Determine the (X, Y) coordinate at the center of the cell enclosing the given text.  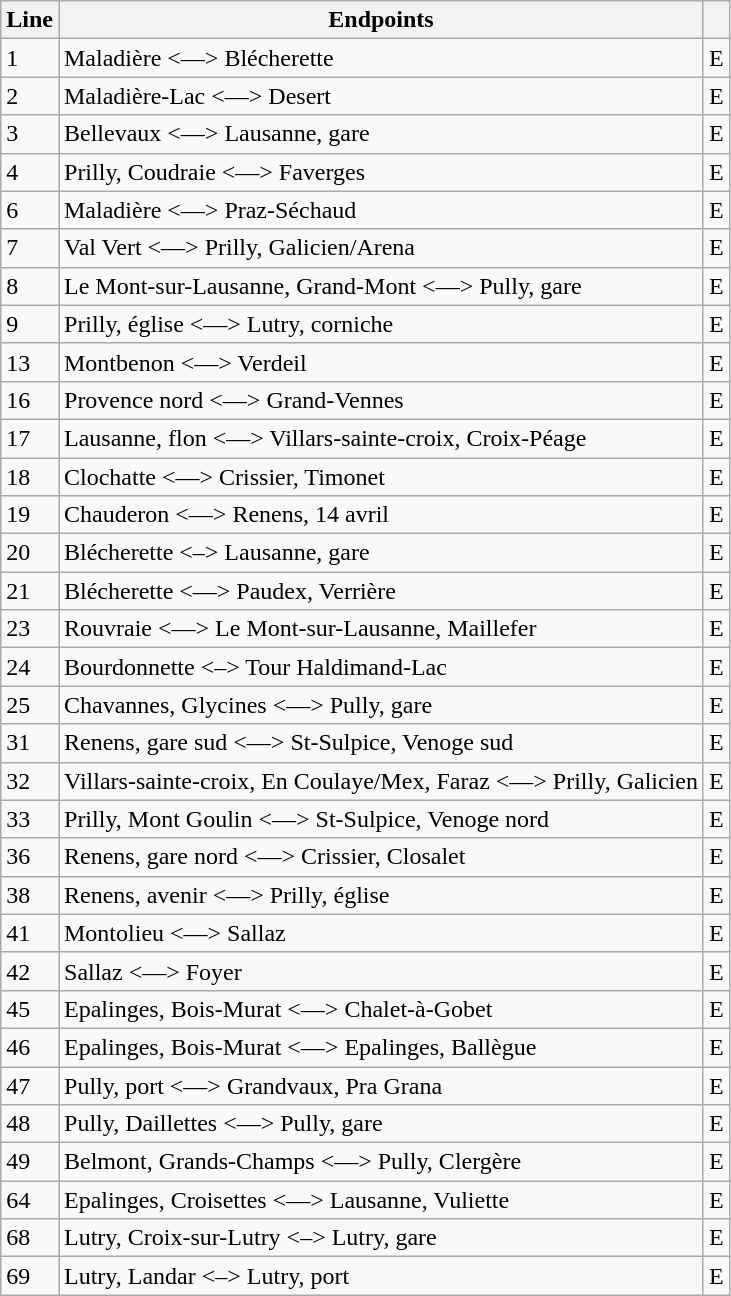
Le Mont-sur-Lausanne, Grand-Mont <—> Pully, gare (380, 286)
19 (30, 515)
Bourdonnette <–> Tour Haldimand-Lac (380, 667)
38 (30, 895)
Bellevaux <—> Lausanne, gare (380, 134)
Pully, port <—> Grandvaux, Pra Grana (380, 1085)
Lutry, Croix-sur-Lutry <–> Lutry, gare (380, 1238)
Provence nord <—> Grand-Vennes (380, 400)
13 (30, 362)
18 (30, 477)
Val Vert <—> Prilly, Galicien/Arena (380, 248)
Lutry, Landar <–> Lutry, port (380, 1276)
20 (30, 553)
6 (30, 210)
69 (30, 1276)
Chauderon <—> Renens, 14 avril (380, 515)
21 (30, 591)
9 (30, 324)
49 (30, 1162)
47 (30, 1085)
46 (30, 1047)
64 (30, 1200)
32 (30, 781)
Chavannes, Glycines <—> Pully, gare (380, 705)
Blécherette <—> Paudex, Verrière (380, 591)
Epalinges, Croisettes <—> Lausanne, Vuliette (380, 1200)
Clochatte <—> Crissier, Timonet (380, 477)
Endpoints (380, 20)
Prilly, Mont Goulin <—> St-Sulpice, Venoge nord (380, 819)
31 (30, 743)
23 (30, 629)
25 (30, 705)
Villars-sainte-croix, En Coulaye/Mex, Faraz <—> Prilly, Galicien (380, 781)
Renens, gare nord <—> Crissier, Closalet (380, 857)
Sallaz <—> Foyer (380, 971)
Renens, avenir <—> Prilly, église (380, 895)
7 (30, 248)
2 (30, 96)
Montolieu <—> Sallaz (380, 933)
45 (30, 1009)
68 (30, 1238)
Blécherette <–> Lausanne, gare (380, 553)
Rouvraie <—> Le Mont-sur-Lausanne, Maillefer (380, 629)
Prilly, Coudraie <—> Faverges (380, 172)
Pully, Daillettes <—> Pully, gare (380, 1124)
16 (30, 400)
Maladière <—> Blécherette (380, 58)
Renens, gare sud <—> St-Sulpice, Venoge sud (380, 743)
Maladière-Lac <—> Desert (380, 96)
24 (30, 667)
4 (30, 172)
Prilly, église <—> Lutry, corniche (380, 324)
Epalinges, Bois-Murat <—> Epalinges, Ballègue (380, 1047)
Lausanne, flon <—> Villars-sainte-croix, Croix-Péage (380, 438)
33 (30, 819)
48 (30, 1124)
Line (30, 20)
36 (30, 857)
41 (30, 933)
Belmont, Grands-Champs <—> Pully, Clergère (380, 1162)
Montbenon <—> Verdeil (380, 362)
3 (30, 134)
17 (30, 438)
1 (30, 58)
Epalinges, Bois-Murat <—> Chalet-à-Gobet (380, 1009)
Maladière <—> Praz-Séchaud (380, 210)
8 (30, 286)
42 (30, 971)
